Output the [x, y] coordinate of the center of the cell containing the given text.  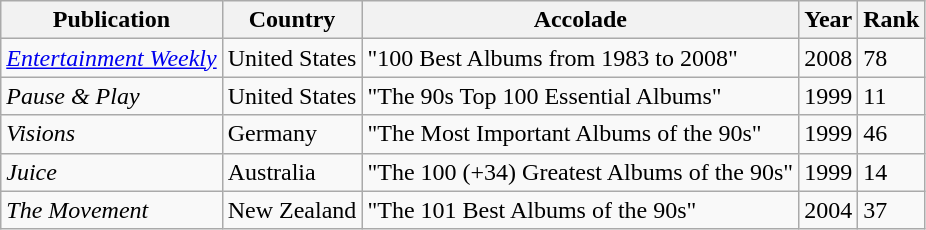
Visions [112, 134]
Accolade [580, 20]
11 [892, 96]
The Movement [112, 210]
Publication [112, 20]
"The 90s Top 100 Essential Albums" [580, 96]
Germany [292, 134]
14 [892, 172]
2008 [828, 58]
Rank [892, 20]
"The 100 (+34) Greatest Albums of the 90s" [580, 172]
Entertainment Weekly [112, 58]
Australia [292, 172]
46 [892, 134]
"The Most Important Albums of the 90s" [580, 134]
"The 101 Best Albums of the 90s" [580, 210]
Country [292, 20]
Pause & Play [112, 96]
78 [892, 58]
"100 Best Albums from 1983 to 2008" [580, 58]
Juice [112, 172]
37 [892, 210]
2004 [828, 210]
New Zealand [292, 210]
Year [828, 20]
